Find where the given text appears and provide that cell's center as [x, y] coordinate. 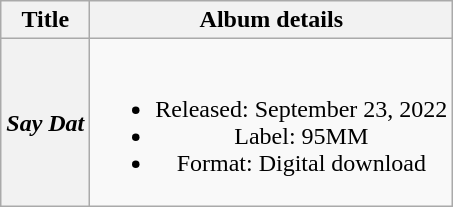
Album details [272, 20]
Say Dat [46, 122]
Title [46, 20]
Released: September 23, 2022Label: 95MMFormat: Digital download [272, 122]
